Provide the (X, Y) coordinate of the cell's center where the given text is located.  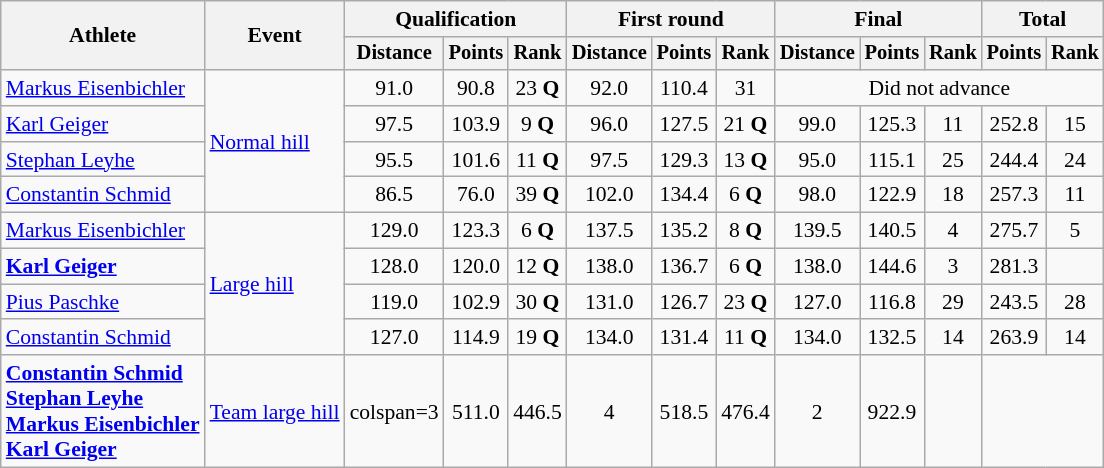
colspan=3 (394, 411)
12 Q (538, 267)
127.5 (684, 124)
103.9 (476, 124)
252.8 (1014, 124)
136.7 (684, 267)
Total (1043, 19)
25 (953, 160)
Final (878, 19)
3 (953, 267)
9 Q (538, 124)
Team large hill (275, 411)
Did not advance (940, 88)
131.4 (684, 338)
131.0 (610, 302)
119.0 (394, 302)
98.0 (818, 195)
5 (1075, 231)
Pius Paschke (103, 302)
116.8 (892, 302)
139.5 (818, 231)
281.3 (1014, 267)
Qualification (456, 19)
275.7 (1014, 231)
257.3 (1014, 195)
128.0 (394, 267)
29 (953, 302)
Athlete (103, 36)
140.5 (892, 231)
28 (1075, 302)
922.9 (892, 411)
Stephan Leyhe (103, 160)
511.0 (476, 411)
95.5 (394, 160)
First round (671, 19)
2 (818, 411)
476.4 (746, 411)
114.9 (476, 338)
91.0 (394, 88)
96.0 (610, 124)
102.9 (476, 302)
30 Q (538, 302)
122.9 (892, 195)
90.8 (476, 88)
95.0 (818, 160)
110.4 (684, 88)
144.6 (892, 267)
18 (953, 195)
244.4 (1014, 160)
120.0 (476, 267)
129.0 (394, 231)
263.9 (1014, 338)
92.0 (610, 88)
129.3 (684, 160)
19 Q (538, 338)
135.2 (684, 231)
39 Q (538, 195)
123.3 (476, 231)
76.0 (476, 195)
31 (746, 88)
125.3 (892, 124)
134.4 (684, 195)
Event (275, 36)
Normal hill (275, 141)
Constantin SchmidStephan LeyheMarkus EisenbichlerKarl Geiger (103, 411)
99.0 (818, 124)
102.0 (610, 195)
115.1 (892, 160)
Large hill (275, 284)
8 Q (746, 231)
137.5 (610, 231)
15 (1075, 124)
518.5 (684, 411)
101.6 (476, 160)
13 Q (746, 160)
243.5 (1014, 302)
446.5 (538, 411)
21 Q (746, 124)
126.7 (684, 302)
24 (1075, 160)
86.5 (394, 195)
132.5 (892, 338)
